From the cell containing the given text, extract its center point as (x, y) coordinate. 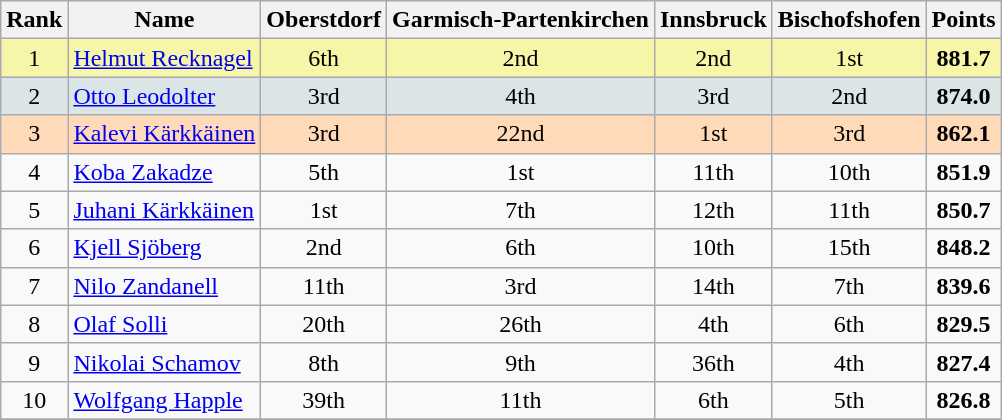
881.7 (964, 58)
Innsbruck (713, 20)
5 (34, 210)
Wolfgang Happle (164, 400)
839.6 (964, 286)
Juhani Kärkkäinen (164, 210)
Rank (34, 20)
14th (713, 286)
8 (34, 324)
829.5 (964, 324)
36th (713, 362)
39th (324, 400)
850.7 (964, 210)
851.9 (964, 172)
Bischofshofen (849, 20)
1 (34, 58)
20th (324, 324)
15th (849, 248)
8th (324, 362)
Points (964, 20)
Name (164, 20)
848.2 (964, 248)
2 (34, 96)
874.0 (964, 96)
Koba Zakadze (164, 172)
Kjell Sjöberg (164, 248)
Oberstdorf (324, 20)
826.8 (964, 400)
Nilo Zandanell (164, 286)
862.1 (964, 134)
26th (521, 324)
22nd (521, 134)
Garmisch-Partenkirchen (521, 20)
7 (34, 286)
9th (521, 362)
Kalevi Kärkkäinen (164, 134)
Helmut Recknagel (164, 58)
827.4 (964, 362)
Nikolai Schamov (164, 362)
12th (713, 210)
Otto Leodolter (164, 96)
Olaf Solli (164, 324)
6 (34, 248)
4 (34, 172)
3 (34, 134)
10 (34, 400)
9 (34, 362)
